Find where the given text appears and provide that cell's center as [x, y] coordinate. 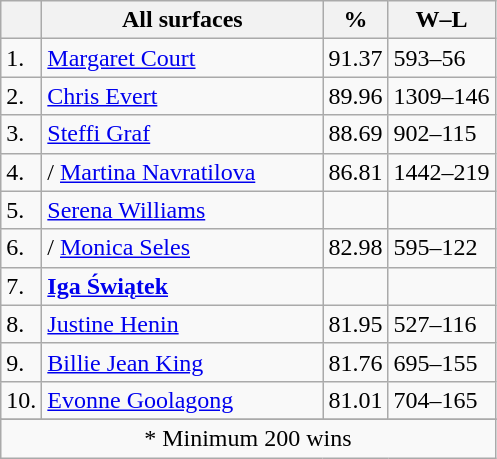
695–155 [442, 362]
595–122 [442, 248]
9. [22, 362]
593–56 [442, 58]
4. [22, 172]
Billie Jean King [182, 362]
81.95 [356, 324]
82.98 [356, 248]
Iga Świątek [182, 286]
8. [22, 324]
Steffi Graf [182, 134]
10. [22, 400]
All surfaces [182, 20]
Margaret Court [182, 58]
% [356, 20]
89.96 [356, 96]
3. [22, 134]
81.76 [356, 362]
902–115 [442, 134]
/ Monica Seles [182, 248]
* Minimum 200 wins [248, 438]
86.81 [356, 172]
Justine Henin [182, 324]
Evonne Goolagong [182, 400]
1309–146 [442, 96]
81.01 [356, 400]
1. [22, 58]
W–L [442, 20]
527–116 [442, 324]
91.37 [356, 58]
6. [22, 248]
88.69 [356, 134]
1442–219 [442, 172]
Chris Evert [182, 96]
/ Martina Navratilova [182, 172]
5. [22, 210]
Serena Williams [182, 210]
704–165 [442, 400]
7. [22, 286]
2. [22, 96]
